Locate the cell with the specified text and output its (x, y) center coordinate. 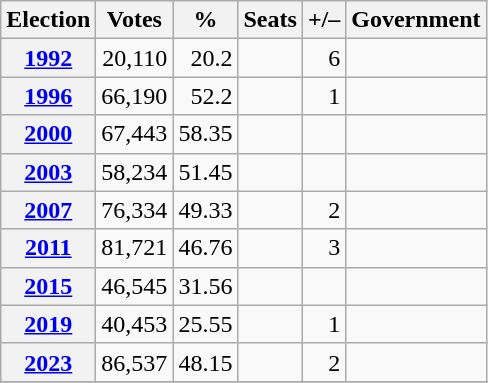
76,334 (134, 210)
% (206, 20)
40,453 (134, 324)
20.2 (206, 58)
Government (416, 20)
81,721 (134, 248)
2003 (48, 172)
58,234 (134, 172)
2011 (48, 248)
2015 (48, 286)
2000 (48, 134)
1992 (48, 58)
51.45 (206, 172)
Seats (270, 20)
48.15 (206, 362)
46,545 (134, 286)
46.76 (206, 248)
20,110 (134, 58)
6 (324, 58)
31.56 (206, 286)
66,190 (134, 96)
1996 (48, 96)
Votes (134, 20)
2019 (48, 324)
58.35 (206, 134)
Election (48, 20)
67,443 (134, 134)
2023 (48, 362)
49.33 (206, 210)
86,537 (134, 362)
2007 (48, 210)
3 (324, 248)
+/– (324, 20)
25.55 (206, 324)
52.2 (206, 96)
